Determine the (x, y) coordinate at the center of the cell enclosing the given text.  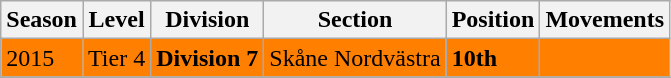
2015 (42, 58)
Section (355, 20)
Skåne Nordvästra (355, 58)
10th (493, 58)
Position (493, 20)
Division (208, 20)
Tier 4 (116, 58)
Movements (605, 20)
Division 7 (208, 58)
Season (42, 20)
Level (116, 20)
